Locate the cell with the specified text and output its (x, y) center coordinate. 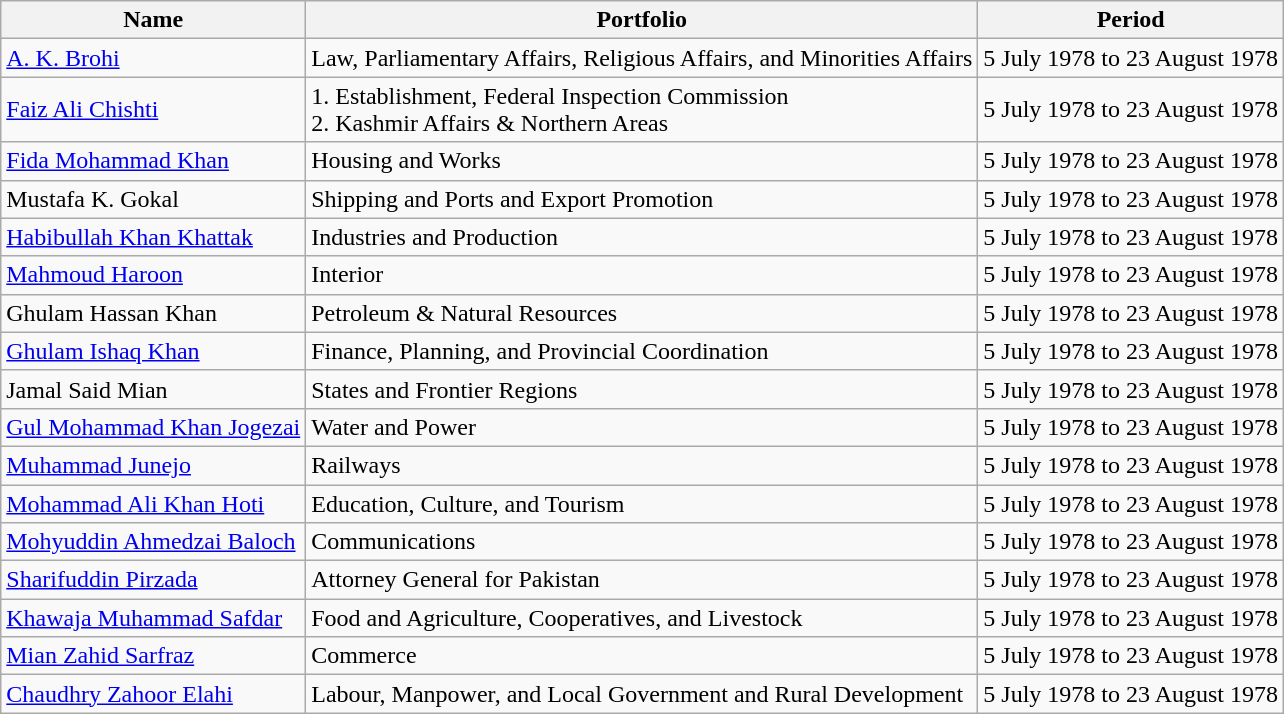
Interior (642, 275)
Food and Agriculture, Cooperatives, and Livestock (642, 618)
Jamal Said Mian (154, 389)
Mustafa K. Gokal (154, 199)
Fida Mohammad Khan (154, 161)
Faiz Ali Chishti (154, 110)
Finance, Planning, and Provincial Coordination (642, 351)
Habibullah Khan Khattak (154, 237)
Chaudhry Zahoor Elahi (154, 694)
Mian Zahid Sarfraz (154, 656)
Petroleum & Natural Resources (642, 313)
Portfolio (642, 20)
Industries and Production (642, 237)
Ghulam Hassan Khan (154, 313)
Period (1131, 20)
Water and Power (642, 427)
Sharifuddin Pirzada (154, 580)
A. K. Brohi (154, 58)
States and Frontier Regions (642, 389)
Commerce (642, 656)
Education, Culture, and Tourism (642, 503)
Housing and Works (642, 161)
Name (154, 20)
Muhammad Junejo (154, 465)
Khawaja Muhammad Safdar (154, 618)
Attorney General for Pakistan (642, 580)
Gul Mohammad Khan Jogezai (154, 427)
Mahmoud Haroon (154, 275)
Law, Parliamentary Affairs, Religious Affairs, and Minorities Affairs (642, 58)
Mohyuddin Ahmedzai Baloch (154, 542)
Labour, Manpower, and Local Government and Rural Development (642, 694)
Communications (642, 542)
Ghulam Ishaq Khan (154, 351)
Railways (642, 465)
Mohammad Ali Khan Hoti (154, 503)
Shipping and Ports and Export Promotion (642, 199)
1. Establishment, Federal Inspection Commission 2. Kashmir Affairs & Northern Areas (642, 110)
